For the text-containing cell, return its midpoint in (x, y) coordinate format. 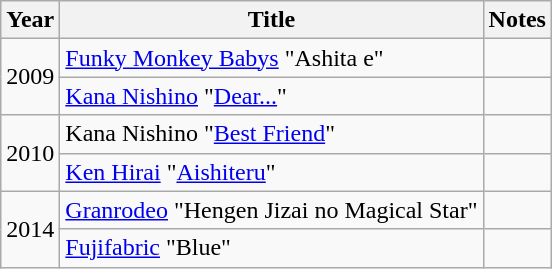
Funky Monkey Babys "Ashita e" (272, 58)
Ken Hirai "Aishiteru" (272, 172)
2009 (30, 77)
2014 (30, 229)
Notes (517, 20)
Year (30, 20)
2010 (30, 153)
Title (272, 20)
Kana Nishino "Dear..." (272, 96)
Kana Nishino "Best Friend" (272, 134)
Granrodeo "Hengen Jizai no Magical Star" (272, 210)
Fujifabric "Blue" (272, 248)
